Find where the given text appears and provide that cell's center as [X, Y] coordinate. 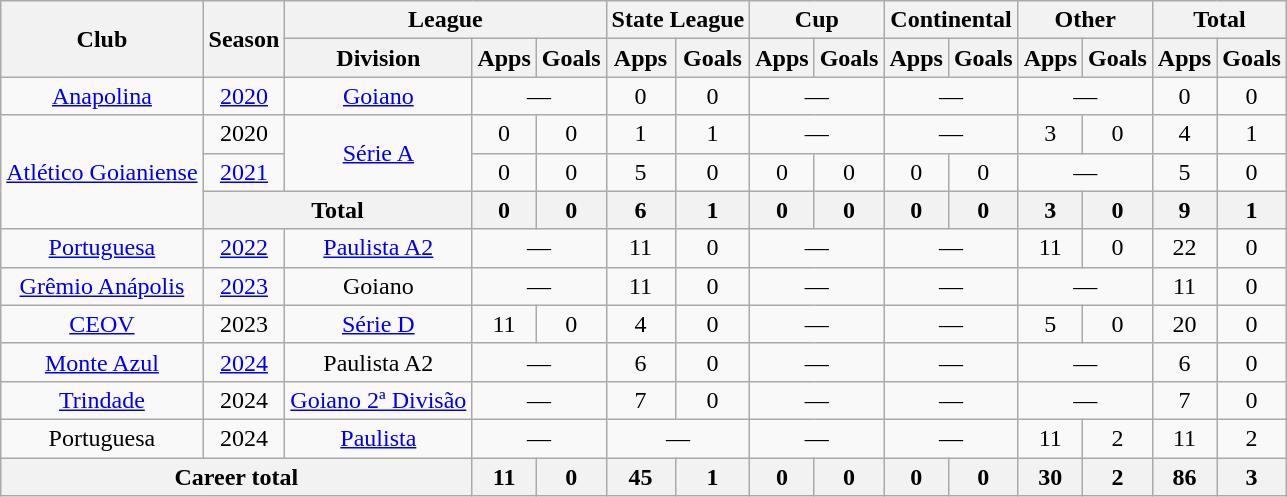
Atlético Goianiense [102, 172]
State League [678, 20]
Anapolina [102, 96]
Série D [378, 324]
20 [1184, 324]
Continental [951, 20]
9 [1184, 210]
45 [640, 477]
Paulista [378, 438]
Cup [817, 20]
2021 [244, 172]
Club [102, 39]
Trindade [102, 400]
Division [378, 58]
Monte Azul [102, 362]
Season [244, 39]
86 [1184, 477]
Série A [378, 153]
CEOV [102, 324]
2022 [244, 248]
22 [1184, 248]
Other [1085, 20]
30 [1050, 477]
Grêmio Anápolis [102, 286]
Goiano 2ª Divisão [378, 400]
Career total [236, 477]
League [446, 20]
